Return [X, Y] of the center of cell containing provided text 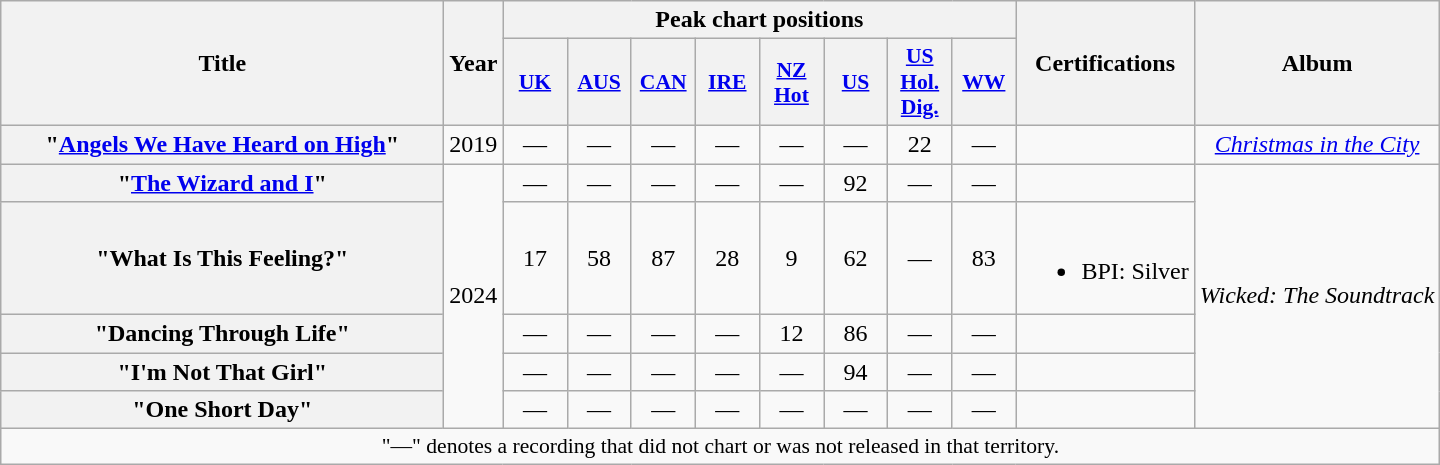
2019 [474, 144]
CAN [663, 82]
87 [663, 258]
Christmas in the City [1317, 144]
WW [984, 82]
USHol.Dig. [920, 82]
Year [474, 64]
"Dancing Through Life" [222, 334]
58 [599, 258]
28 [727, 258]
92 [856, 183]
"One Short Day" [222, 410]
AUS [599, 82]
US [856, 82]
"What Is This Feeling?" [222, 258]
22 [920, 144]
Title [222, 64]
12 [791, 334]
62 [856, 258]
NZHot [791, 82]
Peak chart positions [760, 20]
UK [535, 82]
17 [535, 258]
"I'm Not That Girl" [222, 372]
"—" denotes a recording that did not chart or was not released in that territory. [720, 447]
2024 [474, 296]
83 [984, 258]
BPI: Silver [1105, 258]
"Angels We Have Heard on High" [222, 144]
86 [856, 334]
IRE [727, 82]
"The Wizard and I" [222, 183]
94 [856, 372]
9 [791, 258]
Wicked: The Soundtrack [1317, 296]
Album [1317, 64]
Certifications [1105, 64]
